Determine the [X, Y] coordinate at the center of the cell enclosing the given text.  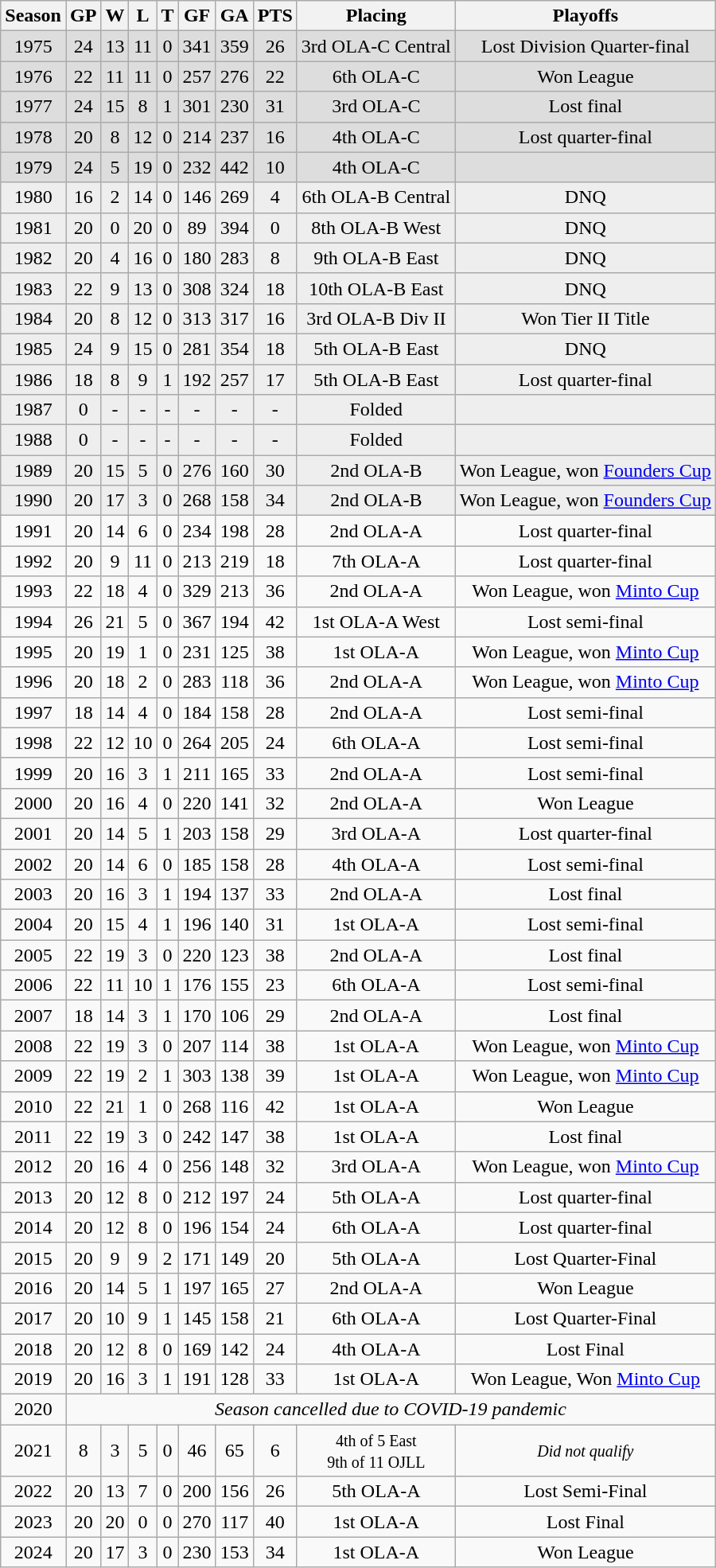
89 [197, 228]
39 [275, 1076]
7th OLA-A [376, 561]
2002 [33, 864]
2014 [33, 1227]
1982 [33, 258]
2016 [33, 1288]
367 [197, 622]
3rd OLA-B Div II [376, 318]
2004 [33, 925]
1997 [33, 712]
2001 [33, 833]
1989 [33, 470]
Won League, Won Minto Cup [586, 1379]
219 [234, 561]
212 [197, 1197]
PTS [275, 16]
214 [197, 137]
185 [197, 864]
394 [234, 228]
2010 [33, 1106]
30 [275, 470]
303 [197, 1076]
3rd OLA-C [376, 107]
Playoffs [586, 16]
169 [197, 1349]
171 [197, 1258]
242 [197, 1137]
123 [234, 955]
1st OLA-A West [376, 622]
142 [234, 1349]
184 [197, 712]
1983 [33, 288]
156 [234, 1492]
281 [197, 349]
2012 [33, 1167]
1990 [33, 501]
234 [197, 531]
256 [197, 1167]
1976 [33, 76]
27 [275, 1288]
GP [83, 16]
6th OLA-C [376, 76]
L [143, 16]
23 [275, 985]
2003 [33, 895]
140 [234, 925]
10th OLA-B East [376, 288]
341 [197, 46]
191 [197, 1379]
237 [234, 137]
40 [275, 1522]
2018 [33, 1349]
9th OLA-B East [376, 258]
203 [197, 833]
118 [234, 682]
2007 [33, 1016]
1994 [33, 622]
329 [197, 591]
1996 [33, 682]
GA [234, 16]
116 [234, 1106]
2015 [33, 1258]
198 [234, 531]
2011 [33, 1137]
1992 [33, 561]
6th OLA-B Central [376, 197]
Lost Division Quarter-final [586, 46]
125 [234, 652]
2013 [33, 1197]
154 [234, 1227]
354 [234, 349]
137 [234, 895]
1978 [33, 137]
147 [234, 1137]
T [167, 16]
117 [234, 1522]
3rd OLA-C Central [376, 46]
1985 [33, 349]
145 [197, 1318]
W [115, 16]
1977 [33, 107]
46 [197, 1450]
1987 [33, 410]
207 [197, 1046]
324 [234, 288]
Season cancelled due to COVID-19 pandemic [390, 1410]
2000 [33, 803]
2021 [33, 1450]
138 [234, 1076]
1988 [33, 440]
153 [234, 1552]
GF [197, 16]
1995 [33, 652]
211 [197, 773]
2017 [33, 1318]
Lost Semi-Final [586, 1492]
1980 [33, 197]
192 [197, 380]
1993 [33, 591]
Placing [376, 16]
2019 [33, 1379]
2006 [33, 985]
359 [234, 46]
308 [197, 288]
442 [234, 167]
264 [197, 743]
Won Tier II Title [586, 318]
180 [197, 258]
301 [197, 107]
1998 [33, 743]
205 [234, 743]
155 [234, 985]
2009 [33, 1076]
141 [234, 803]
Season [33, 16]
176 [197, 985]
2005 [33, 955]
170 [197, 1016]
1979 [33, 167]
128 [234, 1379]
1986 [33, 380]
231 [197, 652]
1999 [33, 773]
114 [234, 1046]
317 [234, 318]
200 [197, 1492]
2022 [33, 1492]
148 [234, 1167]
149 [234, 1258]
Did not qualify [586, 1450]
2023 [33, 1522]
1975 [33, 46]
160 [234, 470]
146 [197, 197]
1991 [33, 531]
313 [197, 318]
1981 [33, 228]
7 [143, 1492]
269 [234, 197]
65 [234, 1450]
4th of 5 East9th of 11 OJLL [376, 1450]
2008 [33, 1046]
2024 [33, 1552]
8th OLA-B West [376, 228]
2020 [33, 1410]
1984 [33, 318]
270 [197, 1522]
232 [197, 167]
106 [234, 1016]
